Pinpoint the cell where the given text exists, returning its [x, y] midpoint coordinate. 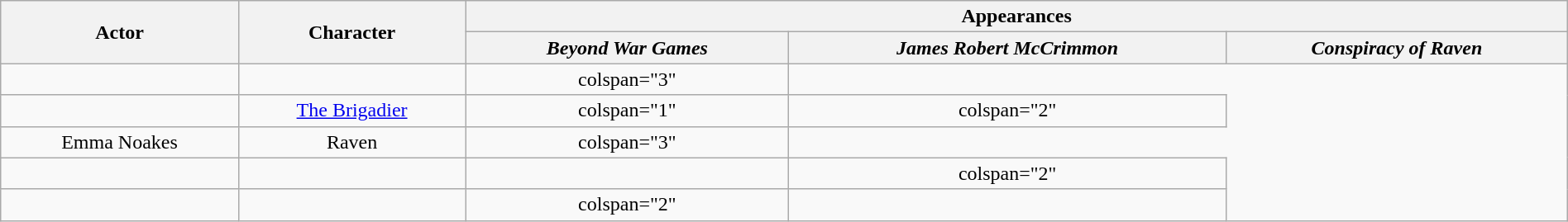
Character [352, 32]
Actor [119, 32]
James Robert McCrimmon [1007, 48]
Beyond War Games [627, 48]
The Brigadier [352, 111]
Raven [352, 142]
Emma Noakes [119, 142]
colspan="1" [627, 111]
Conspiracy of Raven [1398, 48]
Appearances [1016, 17]
